Pinpoint the cell where the given text exists, returning its [x, y] midpoint coordinate. 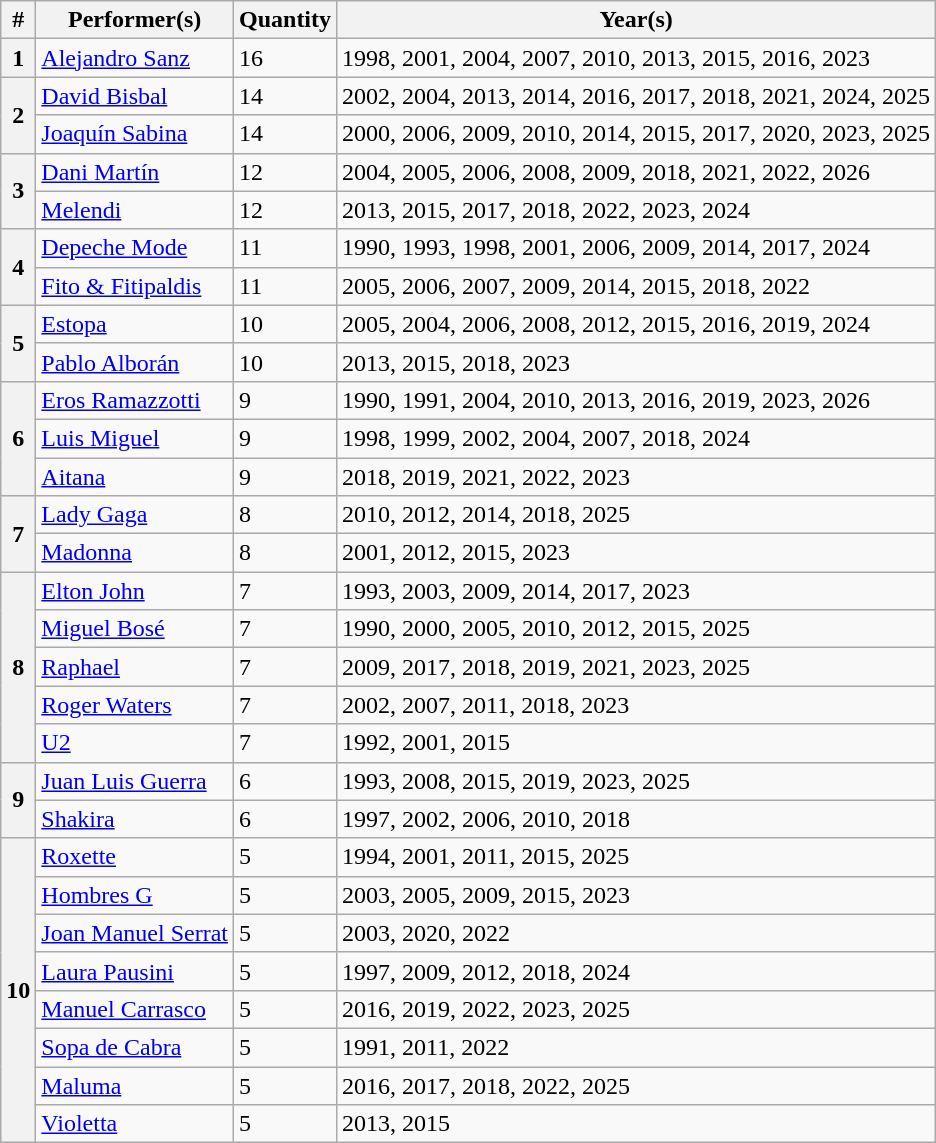
Pablo Alborán [135, 362]
2004, 2005, 2006, 2008, 2009, 2018, 2021, 2022, 2026 [636, 172]
1990, 1993, 1998, 2001, 2006, 2009, 2014, 2017, 2024 [636, 248]
1991, 2011, 2022 [636, 1047]
2002, 2004, 2013, 2014, 2016, 2017, 2018, 2021, 2024, 2025 [636, 96]
1998, 1999, 2002, 2004, 2007, 2018, 2024 [636, 438]
Melendi [135, 210]
2005, 2006, 2007, 2009, 2014, 2015, 2018, 2022 [636, 286]
Aitana [135, 477]
1990, 1991, 2004, 2010, 2013, 2016, 2019, 2023, 2026 [636, 400]
David Bisbal [135, 96]
Elton John [135, 591]
# [18, 20]
Sopa de Cabra [135, 1047]
2001, 2012, 2015, 2023 [636, 553]
Shakira [135, 819]
16 [284, 58]
3 [18, 191]
2018, 2019, 2021, 2022, 2023 [636, 477]
2010, 2012, 2014, 2018, 2025 [636, 515]
1997, 2009, 2012, 2018, 2024 [636, 971]
U2 [135, 743]
Roger Waters [135, 705]
2002, 2007, 2011, 2018, 2023 [636, 705]
Roxette [135, 857]
1 [18, 58]
Estopa [135, 324]
Year(s) [636, 20]
Alejandro Sanz [135, 58]
Juan Luis Guerra [135, 781]
Eros Ramazzotti [135, 400]
Laura Pausini [135, 971]
2013, 2015, 2018, 2023 [636, 362]
Hombres G [135, 895]
Raphael [135, 667]
Manuel Carrasco [135, 1009]
2000, 2006, 2009, 2010, 2014, 2015, 2017, 2020, 2023, 2025 [636, 134]
2003, 2005, 2009, 2015, 2023 [636, 895]
Miguel Bosé [135, 629]
2016, 2019, 2022, 2023, 2025 [636, 1009]
Joaquín Sabina [135, 134]
1993, 2003, 2009, 2014, 2017, 2023 [636, 591]
2 [18, 115]
2013, 2015, 2017, 2018, 2022, 2023, 2024 [636, 210]
2016, 2017, 2018, 2022, 2025 [636, 1085]
1993, 2008, 2015, 2019, 2023, 2025 [636, 781]
4 [18, 267]
Dani Martín [135, 172]
Maluma [135, 1085]
Quantity [284, 20]
Performer(s) [135, 20]
Depeche Mode [135, 248]
Madonna [135, 553]
Fito & Fitipaldis [135, 286]
1990, 2000, 2005, 2010, 2012, 2015, 2025 [636, 629]
Joan Manuel Serrat [135, 933]
2003, 2020, 2022 [636, 933]
Lady Gaga [135, 515]
1994, 2001, 2011, 2015, 2025 [636, 857]
2013, 2015 [636, 1124]
2009, 2017, 2018, 2019, 2021, 2023, 2025 [636, 667]
1998, 2001, 2004, 2007, 2010, 2013, 2015, 2016, 2023 [636, 58]
1997, 2002, 2006, 2010, 2018 [636, 819]
2005, 2004, 2006, 2008, 2012, 2015, 2016, 2019, 2024 [636, 324]
1992, 2001, 2015 [636, 743]
Luis Miguel [135, 438]
Violetta [135, 1124]
